Return the (X, Y) coordinate for the center point of the cell that contains the specified text.  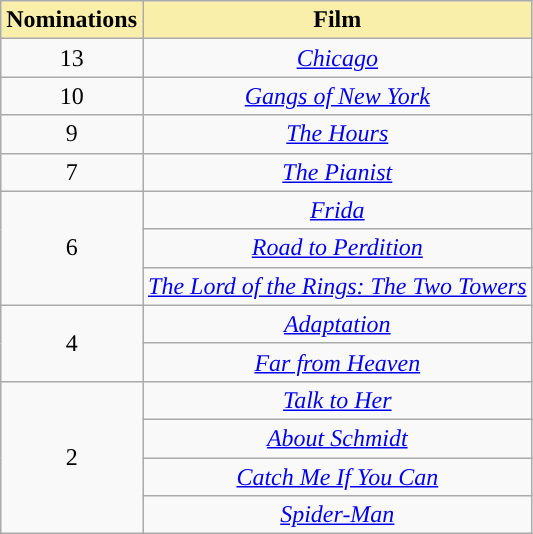
9 (72, 134)
Frida (337, 210)
13 (72, 58)
Adaptation (337, 324)
Film (337, 20)
Spider-Man (337, 515)
10 (72, 96)
Nominations (72, 20)
Road to Perdition (337, 248)
2 (72, 457)
Catch Me If You Can (337, 477)
Talk to Her (337, 400)
6 (72, 248)
Far from Heaven (337, 362)
The Pianist (337, 172)
4 (72, 343)
The Hours (337, 134)
Chicago (337, 58)
7 (72, 172)
Gangs of New York (337, 96)
About Schmidt (337, 438)
The Lord of the Rings: The Two Towers (337, 286)
